Scan for the cell matching the given text and deliver its [X, Y] coordinate at center. 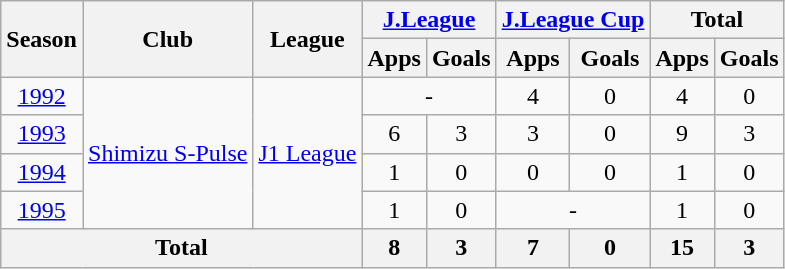
Shimizu S-Pulse [167, 153]
15 [682, 248]
1992 [42, 96]
1994 [42, 172]
Season [42, 39]
1993 [42, 134]
League [308, 39]
7 [533, 248]
J.League Cup [573, 20]
Club [167, 39]
9 [682, 134]
J1 League [308, 153]
6 [394, 134]
1995 [42, 210]
8 [394, 248]
J.League [429, 20]
